Determine the (x, y) coordinate at the center of the cell enclosing the given text.  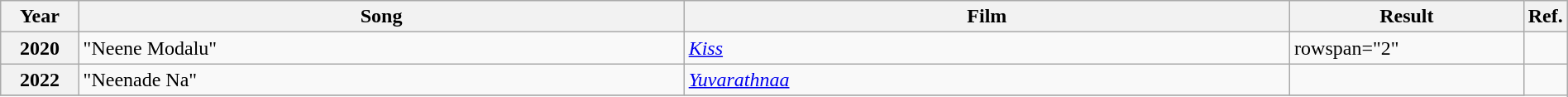
Song (381, 17)
"Neenade Na" (381, 80)
2020 (40, 48)
Kiss (987, 48)
Year (40, 17)
2022 (40, 80)
Film (987, 17)
Ref. (1545, 17)
"Neene Modalu" (381, 48)
rowspan="2" (1408, 48)
Yuvarathnaa (987, 80)
Result (1408, 17)
